Pinpoint the cell where the given text exists, returning its (x, y) midpoint coordinate. 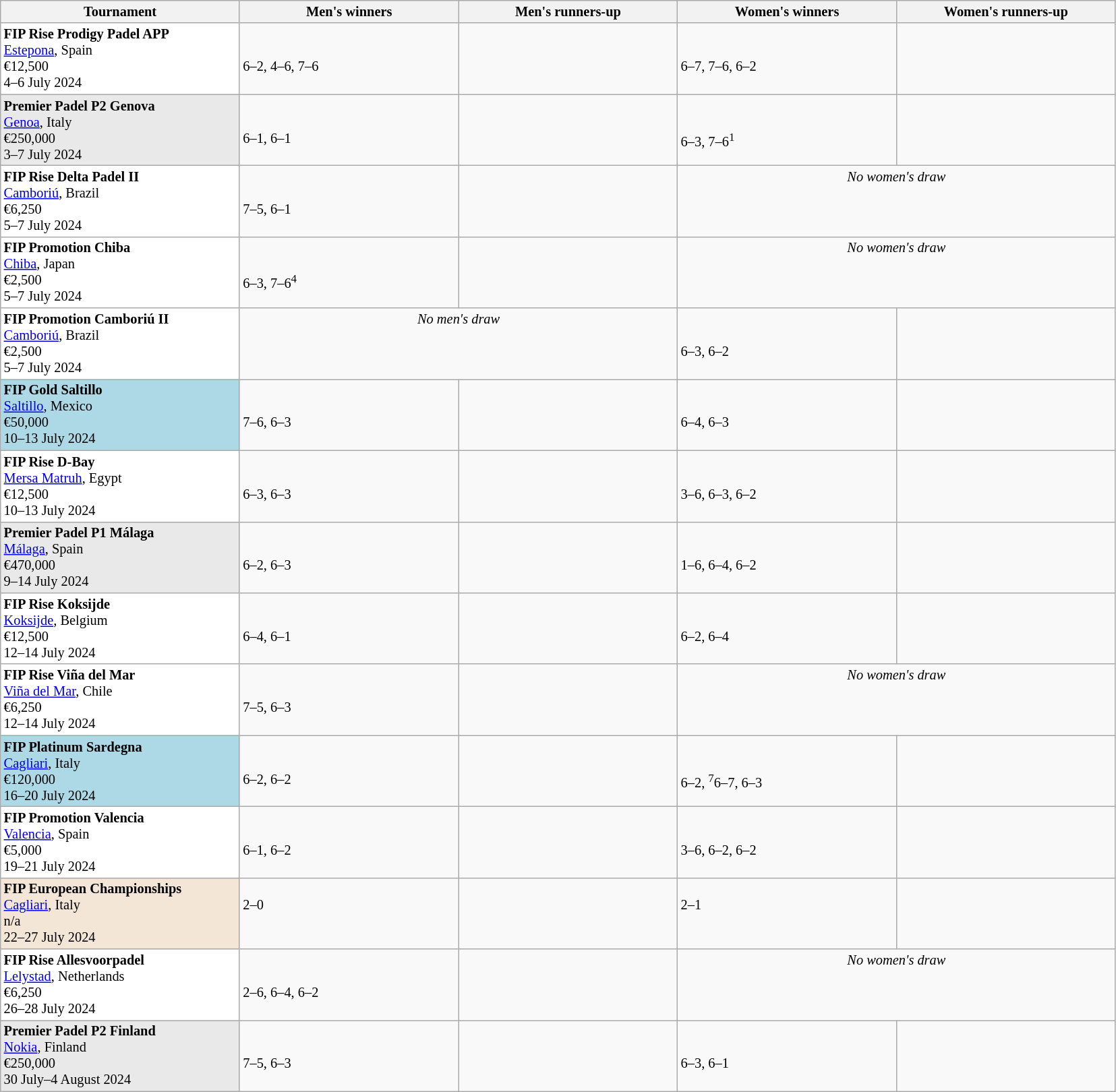
7–6, 6–3 (349, 415)
2–1 (788, 913)
6–3, 6–2 (788, 344)
6–2, 76–7, 6–3 (788, 771)
6–2, 6–2 (349, 771)
6–3, 7–64 (349, 272)
FIP Promotion ValenciaValencia, Spain€5,00019–21 July 2024 (120, 842)
FIP Gold SaltilloSaltillo, Mexico€50,00010–13 July 2024 (120, 415)
6–2, 6–4 (788, 628)
FIP Promotion Camboriú IICamboriú, Brazil€2,5005–7 July 2024 (120, 344)
6–3, 6–1 (788, 1056)
Premier Padel P1 MálagaMálaga, Spain€470,0009–14 July 2024 (120, 557)
FIP Rise Viña del MarViña del Mar, Chile€6,25012–14 July 2024 (120, 700)
Tournament (120, 11)
FIP Rise AllesvoorpadelLelystad, Netherlands€6,25026–28 July 2024 (120, 985)
FIP Rise D-BayMersa Matruh, Egypt€12,50010–13 July 2024 (120, 486)
Premier Padel P2 FinlandNokia, Finland€250,00030 July–4 August 2024 (120, 1056)
1–6, 6–4, 6–2 (788, 557)
3–6, 6–2, 6–2 (788, 842)
Women's runners-up (1006, 11)
6–4, 6–3 (788, 415)
FIP Rise Prodigy Padel APPEstepona, Spain€12,5004–6 July 2024 (120, 59)
6–3, 6–3 (349, 486)
No men's draw (459, 344)
Premier Padel P2 GenovaGenoa, Italy€250,0003–7 July 2024 (120, 130)
Men's winners (349, 11)
Men's runners-up (568, 11)
FIP European ChampionshipsCagliari, Italyn/a22–27 July 2024 (120, 913)
2–0 (349, 913)
6–1, 6–2 (349, 842)
FIP Promotion ChibaChiba, Japan€2,5005–7 July 2024 (120, 272)
6–2, 4–6, 7–6 (349, 59)
7–5, 6–1 (349, 201)
6–2, 6–3 (349, 557)
FIP Platinum SardegnaCagliari, Italy€120,00016–20 July 2024 (120, 771)
FIP Rise Delta Padel IICamboriú, Brazil€6,2505–7 July 2024 (120, 201)
6–1, 6–1 (349, 130)
3–6, 6–3, 6–2 (788, 486)
6–7, 7–6, 6–2 (788, 59)
6–4, 6–1 (349, 628)
FIP Rise KoksijdeKoksijde, Belgium€12,50012–14 July 2024 (120, 628)
6–3, 7–61 (788, 130)
Women's winners (788, 11)
2–6, 6–4, 6–2 (349, 985)
